Scan for the cell matching the given text and deliver its [x, y] coordinate at center. 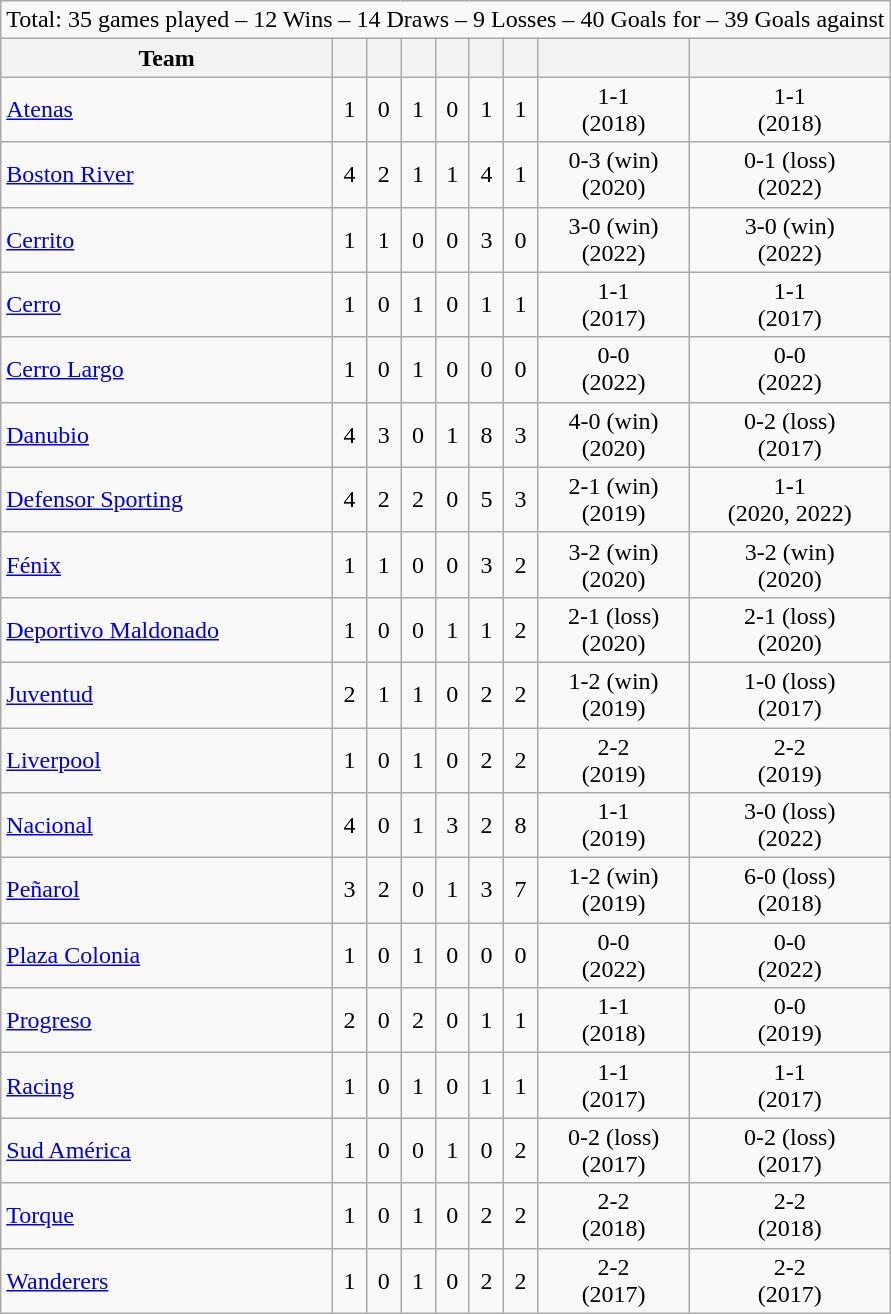
Cerrito [167, 240]
Plaza Colonia [167, 956]
7 [520, 890]
Danubio [167, 434]
Racing [167, 1086]
Juventud [167, 694]
0-1 (loss) (2022) [790, 174]
3-0 (loss) (2022) [790, 826]
Total: 35 games played – 12 Wins – 14 Draws – 9 Losses – 40 Goals for – 39 Goals against [446, 20]
Fénix [167, 564]
0-0 (2019) [790, 1020]
1-0 (loss) (2017) [790, 694]
Cerro Largo [167, 370]
Torque [167, 1216]
Liverpool [167, 760]
Team [167, 58]
Deportivo Maldonado [167, 630]
Defensor Sporting [167, 500]
Progreso [167, 1020]
Boston River [167, 174]
Wanderers [167, 1280]
Cerro [167, 304]
1-1 (2019) [614, 826]
Atenas [167, 110]
4-0 (win) (2020) [614, 434]
6-0 (loss) (2018) [790, 890]
0-3 (win) (2020) [614, 174]
Sud América [167, 1150]
1-1 (2020, 2022) [790, 500]
Peñarol [167, 890]
Nacional [167, 826]
5 [486, 500]
2-1 (win) (2019) [614, 500]
